Scan for the cell matching the given text and deliver its [X, Y] coordinate at center. 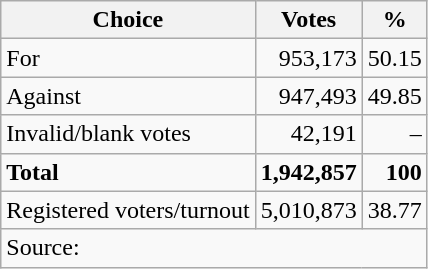
Invalid/blank votes [128, 134]
5,010,873 [308, 210]
1,942,857 [308, 172]
Against [128, 96]
100 [394, 172]
Registered voters/turnout [128, 210]
947,493 [308, 96]
Votes [308, 20]
Total [128, 172]
Choice [128, 20]
For [128, 58]
49.85 [394, 96]
Source: [214, 248]
50.15 [394, 58]
– [394, 134]
% [394, 20]
953,173 [308, 58]
42,191 [308, 134]
38.77 [394, 210]
